Return the [x, y] coordinate for the center point of the cell that contains the specified text.  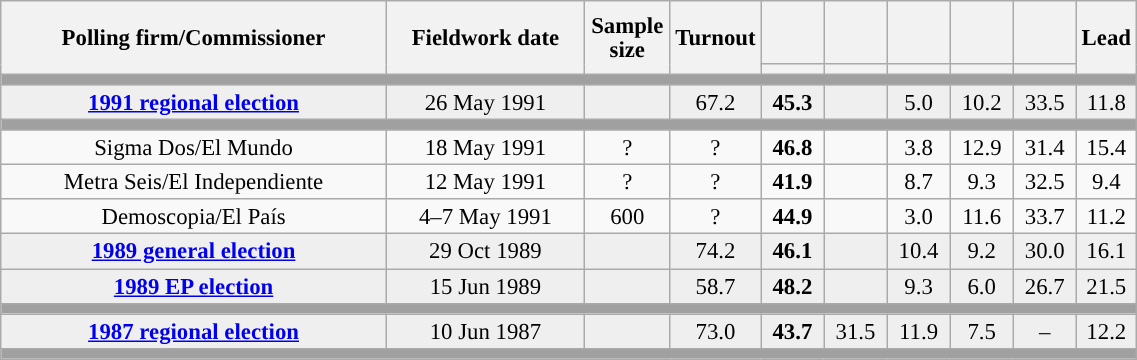
Fieldwork date [485, 38]
4–7 May 1991 [485, 218]
Sample size [627, 38]
7.5 [982, 332]
10.2 [982, 102]
18 May 1991 [485, 148]
10 Jun 1987 [485, 332]
41.9 [792, 182]
46.1 [792, 252]
6.0 [982, 286]
21.5 [1106, 286]
1987 regional election [194, 332]
45.3 [792, 102]
9.4 [1106, 182]
600 [627, 218]
58.7 [716, 286]
67.2 [716, 102]
3.0 [918, 218]
30.0 [1044, 252]
3.8 [918, 148]
44.9 [792, 218]
11.2 [1106, 218]
Metra Seis/El Independiente [194, 182]
31.5 [856, 332]
Sigma Dos/El Mundo [194, 148]
48.2 [792, 286]
46.8 [792, 148]
Lead [1106, 38]
29 Oct 1989 [485, 252]
12 May 1991 [485, 182]
1989 EP election [194, 286]
1991 regional election [194, 102]
16.1 [1106, 252]
74.2 [716, 252]
12.2 [1106, 332]
11.8 [1106, 102]
12.9 [982, 148]
15.4 [1106, 148]
10.4 [918, 252]
11.9 [918, 332]
33.5 [1044, 102]
26 May 1991 [485, 102]
32.5 [1044, 182]
15 Jun 1989 [485, 286]
11.6 [982, 218]
26.7 [1044, 286]
9.2 [982, 252]
Demoscopia/El País [194, 218]
Turnout [716, 38]
5.0 [918, 102]
– [1044, 332]
Polling firm/Commissioner [194, 38]
73.0 [716, 332]
1989 general election [194, 252]
43.7 [792, 332]
33.7 [1044, 218]
8.7 [918, 182]
31.4 [1044, 148]
